Search for the cell housing the specified text and yield its [x, y] center coordinate. 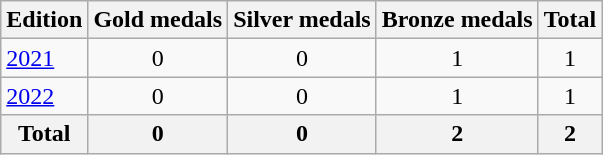
Bronze medals [457, 20]
2022 [44, 96]
2021 [44, 58]
Edition [44, 20]
Silver medals [302, 20]
Gold medals [158, 20]
